Extract the [X, Y] coordinate from the center of the cell holding the provided text.  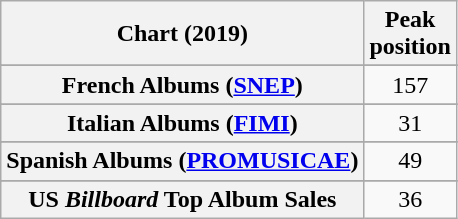
31 [410, 123]
French Albums (SNEP) [182, 85]
Spanish Albums (PROMUSICAE) [182, 161]
Italian Albums (FIMI) [182, 123]
49 [410, 161]
36 [410, 199]
157 [410, 85]
US Billboard Top Album Sales [182, 199]
Chart (2019) [182, 34]
Peakposition [410, 34]
